Return [X, Y] of the center of cell containing provided text 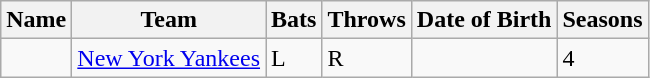
L [294, 58]
Name [36, 20]
Throws [366, 20]
Bats [294, 20]
Team [169, 20]
Seasons [602, 20]
R [366, 58]
4 [602, 58]
New York Yankees [169, 58]
Date of Birth [484, 20]
